Capture the cell that displays the provided text and extract its (X, Y) central coordinate. 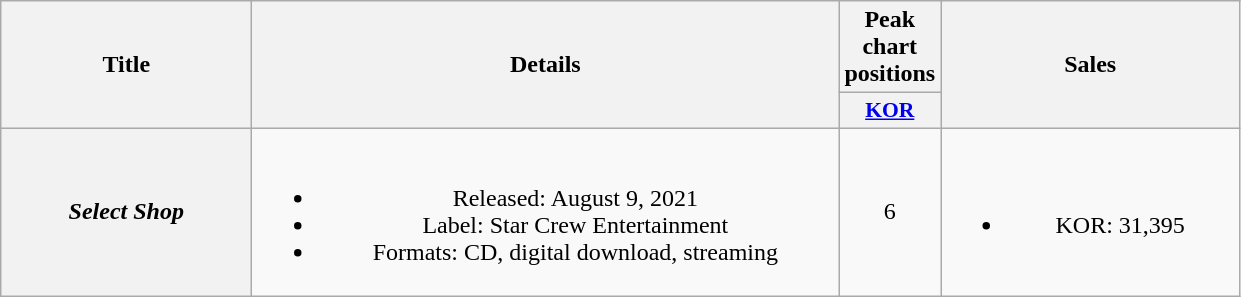
Details (546, 65)
Title (126, 65)
KOR (890, 111)
6 (890, 212)
KOR: 31,395 (1090, 212)
Select Shop (126, 212)
Peak chart positions (890, 47)
Sales (1090, 65)
Released: August 9, 2021Label: Star Crew EntertainmentFormats: CD, digital download, streaming (546, 212)
